Return the (x, y) coordinate for the center point of the cell that contains the specified text.  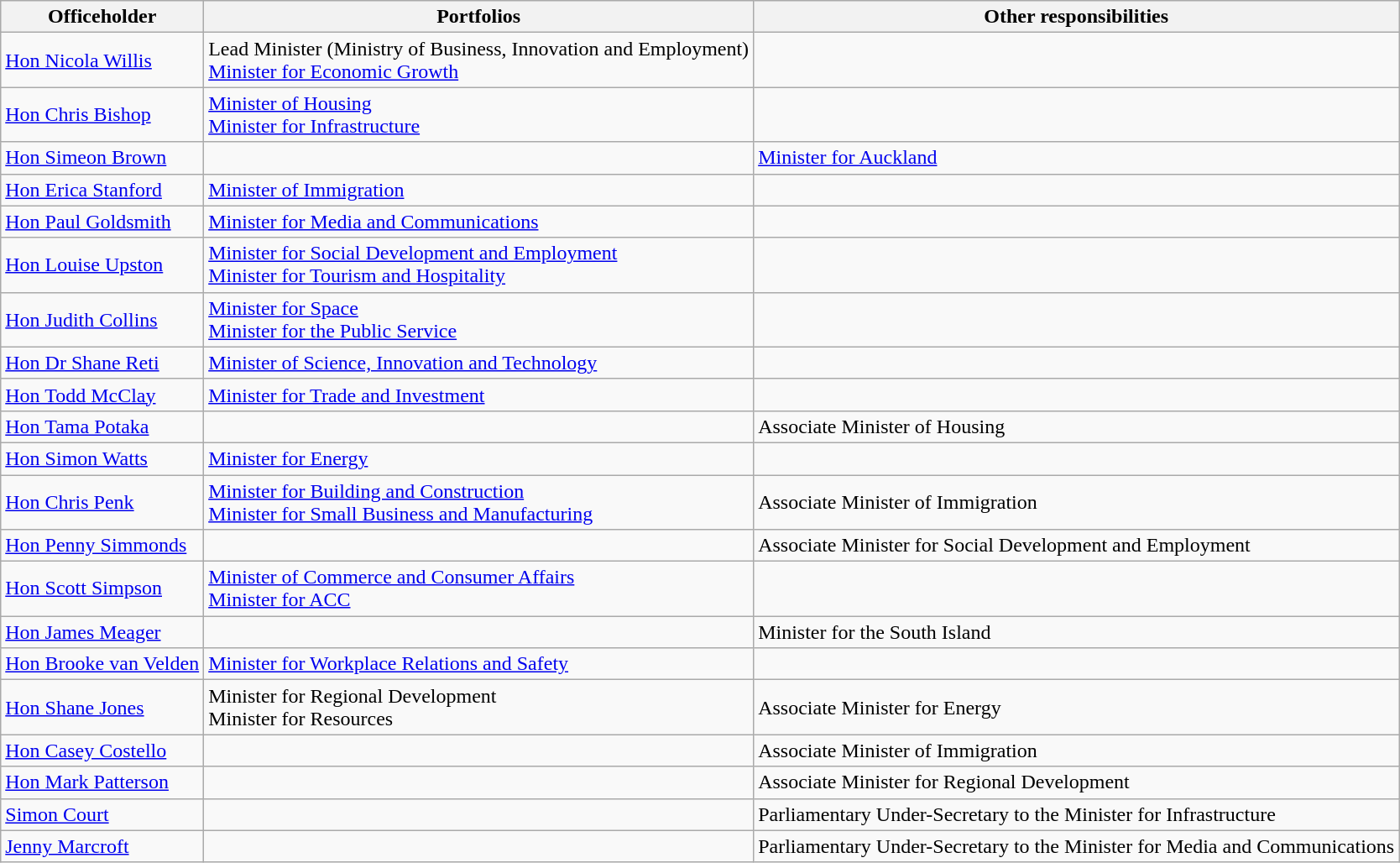
Hon Brooke van Velden (102, 664)
Hon Simon Watts (102, 458)
Hon Tama Potaka (102, 426)
Associate Minister for Regional Development (1076, 782)
Portfolios (478, 17)
Hon James Meager (102, 632)
Jenny Marcroft (102, 846)
Minister of HousingMinister for Infrastructure (478, 114)
Lead Minister (Ministry of Business, Innovation and Employment)Minister for Economic Growth (478, 60)
Minister of Immigration (478, 190)
Officeholder (102, 17)
Minister for Energy (478, 458)
Hon Erica Stanford (102, 190)
Minister for the South Island (1076, 632)
Hon Paul Goldsmith (102, 222)
Associate Minister of Housing (1076, 426)
Hon Dr Shane Reti (102, 363)
Hon Scott Simpson (102, 589)
Hon Shane Jones (102, 707)
Minister for SpaceMinister for the Public Service (478, 319)
Hon Judith Collins (102, 319)
Minister for Social Development and EmploymentMinister for Tourism and Hospitality (478, 265)
Hon Casey Costello (102, 751)
Other responsibilities (1076, 17)
Minister for Media and Communications (478, 222)
Minister for Trade and Investment (478, 395)
Hon Penny Simmonds (102, 546)
Hon Louise Upston (102, 265)
Minister for Regional DevelopmentMinister for Resources (478, 707)
Hon Mark Patterson (102, 782)
Minister for Auckland (1076, 158)
Hon Chris Bishop (102, 114)
Hon Simeon Brown (102, 158)
Minister for Building and ConstructionMinister for Small Business and Manufacturing (478, 502)
Associate Minister for Energy (1076, 707)
Associate Minister for Social Development and Employment (1076, 546)
Minister of Commerce and Consumer AffairsMinister for ACC (478, 589)
Hon Todd McClay (102, 395)
Hon Nicola Willis (102, 60)
Parliamentary Under-Secretary to the Minister for Media and Communications (1076, 846)
Hon Chris Penk (102, 502)
Parliamentary Under-Secretary to the Minister for Infrastructure (1076, 814)
Minister for Workplace Relations and Safety (478, 664)
Minister of Science, Innovation and Technology (478, 363)
Simon Court (102, 814)
